Search for the cell housing the specified text and yield its (x, y) center coordinate. 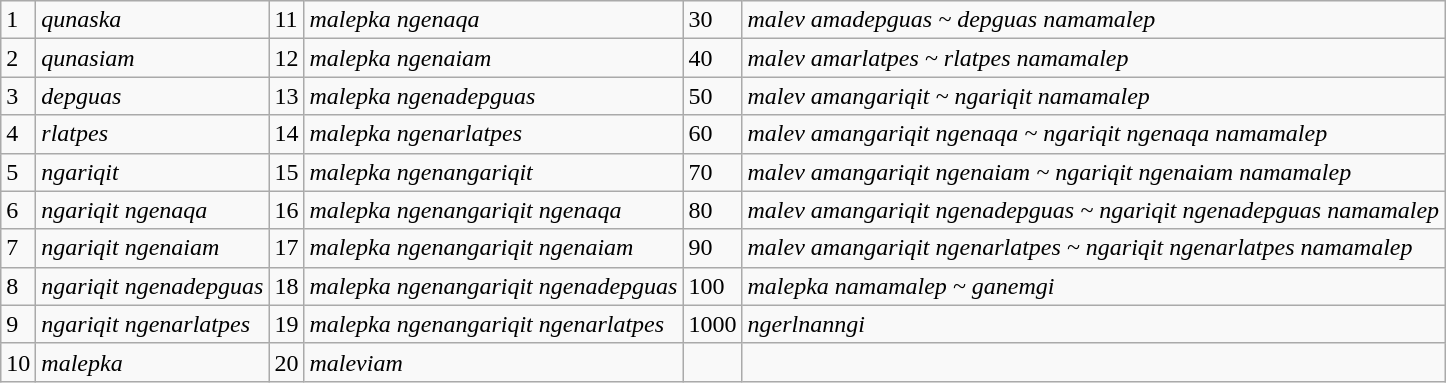
malepka ngenangariqit ngenaqa (494, 210)
5 (18, 172)
9 (18, 324)
100 (712, 286)
malev amangariqit ngenaiam ~ ngariqit ngenaiam namamalep (1094, 172)
ngariqit ngenaiam (152, 248)
malepka ngenarlatpes (494, 134)
80 (712, 210)
2 (18, 58)
malev amangariqit ngenarlatpes ~ ngariqit ngenarlatpes namamalep (1094, 248)
8 (18, 286)
malev amarlatpes ~ rlatpes namamalep (1094, 58)
1 (18, 20)
7 (18, 248)
ngariqit ngenadepguas (152, 286)
ngariqit ngenaqa (152, 210)
13 (286, 96)
malepka (152, 362)
50 (712, 96)
ngariqit ngenarlatpes (152, 324)
malepka ngenangariqit ngenadepguas (494, 286)
17 (286, 248)
1000 (712, 324)
19 (286, 324)
malepka ngenaqa (494, 20)
malev amangariqit ~ ngariqit namamalep (1094, 96)
qunasiam (152, 58)
ngerlnanngi (1094, 324)
16 (286, 210)
12 (286, 58)
90 (712, 248)
malepka ngenangariqit ngenarlatpes (494, 324)
qunaska (152, 20)
40 (712, 58)
malev amangariqit ngenaqa ~ ngariqit ngenaqa namamalep (1094, 134)
malepka namamalep ~ ganemgi (1094, 286)
20 (286, 362)
14 (286, 134)
maleviam (494, 362)
15 (286, 172)
10 (18, 362)
malepka ngenangariqit ngenaiam (494, 248)
6 (18, 210)
70 (712, 172)
malev amadepguas ~ depguas namamalep (1094, 20)
30 (712, 20)
11 (286, 20)
depguas (152, 96)
malepka ngenadepguas (494, 96)
3 (18, 96)
60 (712, 134)
rlatpes (152, 134)
18 (286, 286)
4 (18, 134)
ngariqit (152, 172)
malepka ngenaiam (494, 58)
malev amangariqit ngenadepguas ~ ngariqit ngenadepguas namamalep (1094, 210)
malepka ngenangariqit (494, 172)
